Search for the cell housing the specified text and yield its (x, y) center coordinate. 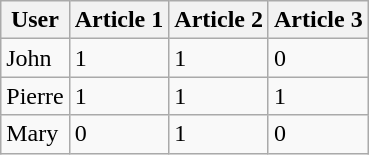
John (35, 58)
Article 2 (219, 20)
Pierre (35, 96)
Article 3 (318, 20)
User (35, 20)
Mary (35, 134)
Article 1 (119, 20)
